Locate the cell with the specified text and output its (x, y) center coordinate. 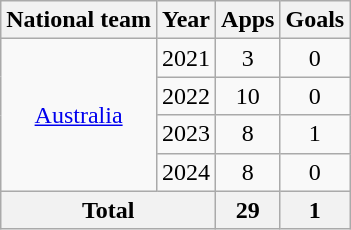
29 (248, 210)
Total (108, 210)
Goals (315, 20)
2021 (186, 58)
Year (186, 20)
3 (248, 58)
2023 (186, 134)
National team (79, 20)
2022 (186, 96)
Apps (248, 20)
2024 (186, 172)
10 (248, 96)
Australia (79, 115)
